Provide the [X, Y] coordinate of the cell's center where the given text is located.  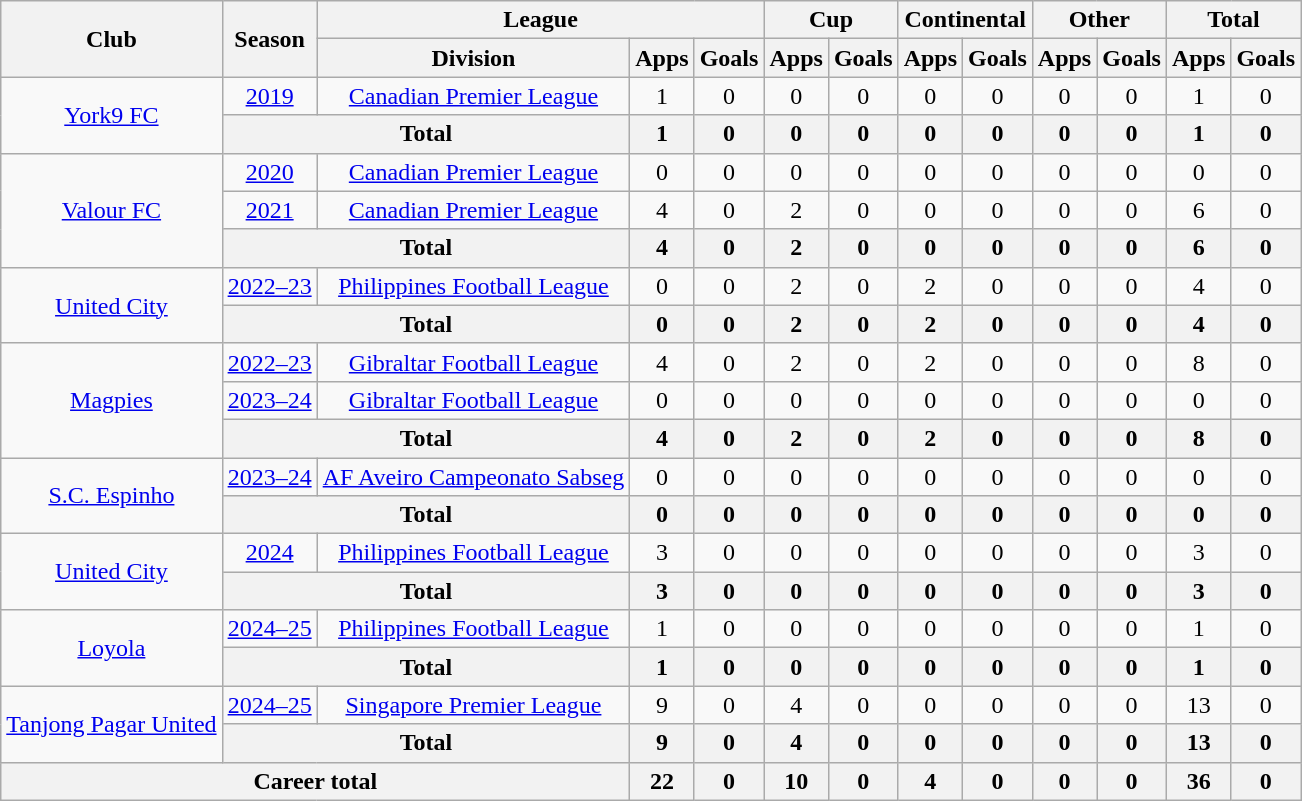
2024 [270, 553]
Season [270, 39]
York9 FC [112, 115]
Career total [316, 781]
Club [112, 39]
AF Aveiro Campeonato Sabseg [474, 477]
League [540, 20]
Division [474, 58]
22 [662, 781]
Continental [965, 20]
S.C. Espinho [112, 496]
Other [1099, 20]
Valour FC [112, 210]
Singapore Premier League [474, 705]
2020 [270, 172]
10 [796, 781]
36 [1198, 781]
Cup [831, 20]
Tanjong Pagar United [112, 724]
2021 [270, 210]
Magpies [112, 400]
Loyola [112, 648]
2019 [270, 96]
